Search for the cell housing the specified text and yield its [x, y] center coordinate. 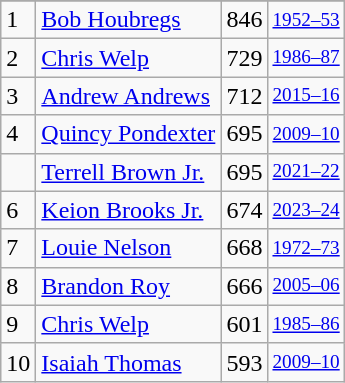
3 [18, 96]
Andrew Andrews [128, 96]
Isaiah Thomas [128, 362]
1972–73 [306, 248]
666 [244, 286]
Louie Nelson [128, 248]
2015–16 [306, 96]
2021–22 [306, 172]
1 [18, 20]
2023–24 [306, 210]
Brandon Roy [128, 286]
2 [18, 58]
674 [244, 210]
4 [18, 134]
668 [244, 248]
729 [244, 58]
1986–87 [306, 58]
8 [18, 286]
601 [244, 324]
712 [244, 96]
Keion Brooks Jr. [128, 210]
9 [18, 324]
2005–06 [306, 286]
593 [244, 362]
Bob Houbregs [128, 20]
1985–86 [306, 324]
10 [18, 362]
7 [18, 248]
6 [18, 210]
Quincy Pondexter [128, 134]
1952–53 [306, 20]
846 [244, 20]
Terrell Brown Jr. [128, 172]
